Scan for the cell matching the given text and deliver its [x, y] coordinate at center. 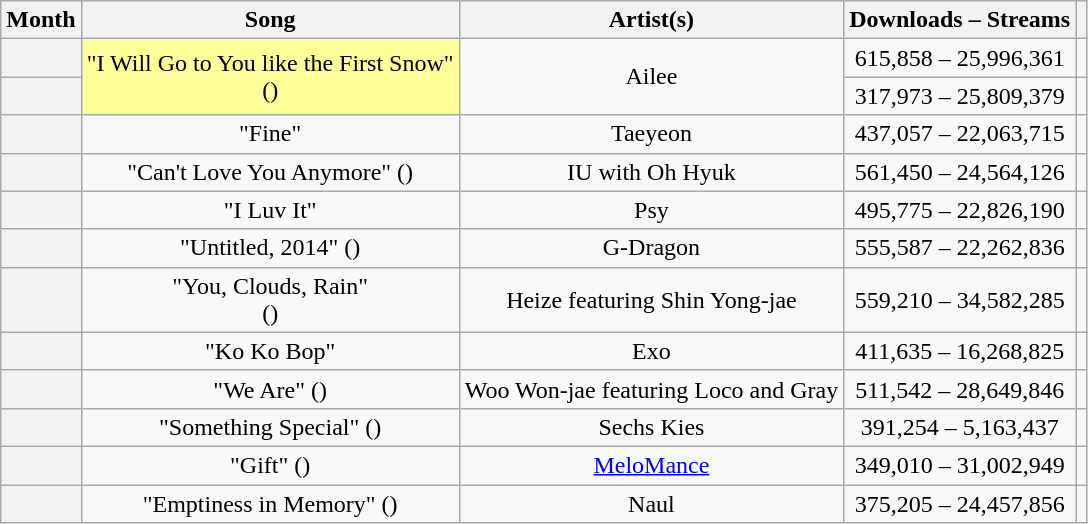
MeloMance [652, 465]
349,010 – 31,002,949 [960, 465]
Psy [652, 210]
Woo Won-jae featuring Loco and Gray [652, 389]
"Emptiness in Memory" () [270, 503]
"Untitled, 2014" () [270, 248]
317,973 – 25,809,379 [960, 96]
Month [41, 20]
"Gift" () [270, 465]
"You, Clouds, Rain"() [270, 300]
Taeyeon [652, 134]
Ailee [652, 77]
Song [270, 20]
"I Will Go to You like the First Snow"() [270, 77]
555,587 – 22,262,836 [960, 248]
"Something Special" () [270, 427]
"We Are" () [270, 389]
411,635 – 16,268,825 [960, 351]
495,775 – 22,826,190 [960, 210]
"Can't Love You Anymore" () [270, 172]
Downloads – Streams [960, 20]
511,542 – 28,649,846 [960, 389]
Sechs Kies [652, 427]
559,210 – 34,582,285 [960, 300]
375,205 – 24,457,856 [960, 503]
561,450 – 24,564,126 [960, 172]
"Ko Ko Bop" [270, 351]
Naul [652, 503]
Exo [652, 351]
Artist(s) [652, 20]
615,858 – 25,996,361 [960, 58]
391,254 – 5,163,437 [960, 427]
IU with Oh Hyuk [652, 172]
G-Dragon [652, 248]
"Fine" [270, 134]
"I Luv It" [270, 210]
437,057 – 22,063,715 [960, 134]
Heize featuring Shin Yong-jae [652, 300]
